For the text-containing cell, return its midpoint in (X, Y) coordinate format. 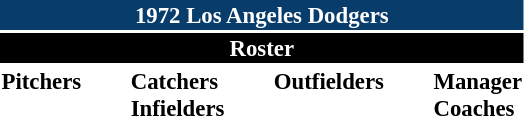
1972 Los Angeles Dodgers (262, 15)
Roster (262, 48)
